Return (X, Y) of the center of cell containing provided text 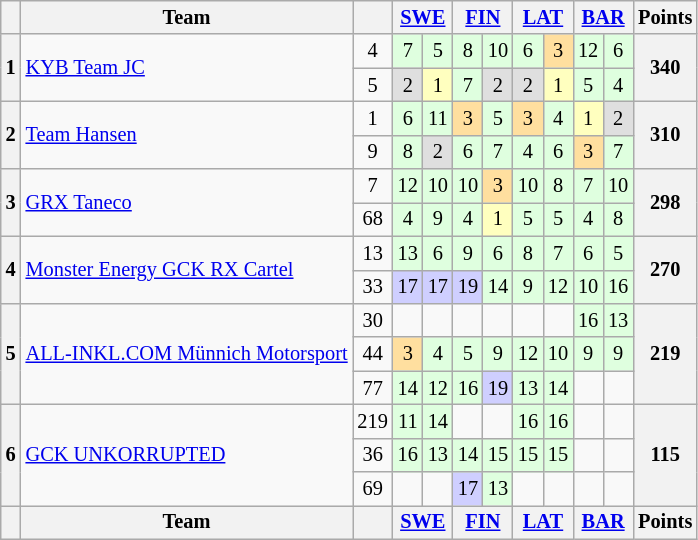
77 (373, 388)
GRX Taneco (187, 202)
Team Hansen (187, 134)
310 (665, 134)
ALL-INKL.COM Münnich Motorsport (187, 354)
36 (373, 455)
115 (665, 454)
270 (665, 270)
340 (665, 68)
33 (373, 287)
KYB Team JC (187, 68)
GCK UNKORRUPTED (187, 454)
44 (373, 354)
69 (373, 489)
68 (373, 219)
298 (665, 202)
Monster Energy GCK RX Cartel (187, 270)
30 (373, 320)
